Search for the cell housing the specified text and yield its [x, y] center coordinate. 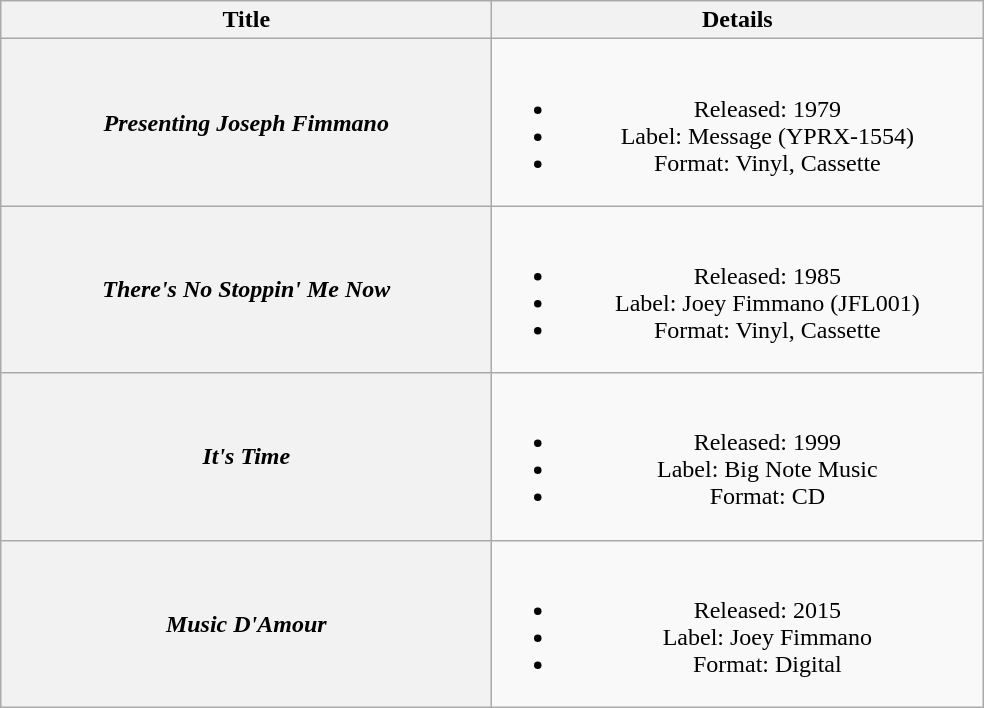
Details [738, 20]
Title [246, 20]
Released: 2015Label: Joey FimmanoFormat: Digital [738, 624]
Released: 1999Label: Big Note MusicFormat: CD [738, 456]
Released: 1979Label: Message (YPRX-1554)Format: Vinyl, Cassette [738, 122]
Released: 1985Label: Joey Fimmano (JFL001)Format: Vinyl, Cassette [738, 290]
It's Time [246, 456]
Music D'Amour [246, 624]
Presenting Joseph Fimmano [246, 122]
There's No Stoppin' Me Now [246, 290]
